Capture the cell that displays the provided text and extract its [x, y] central coordinate. 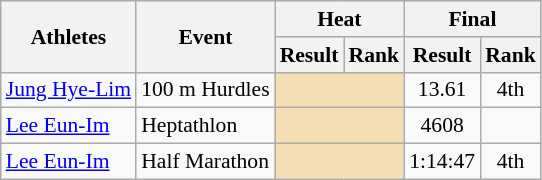
Event [205, 36]
1:14:47 [442, 162]
4608 [442, 126]
Heat [340, 19]
Jung Hye-Lim [68, 90]
Athletes [68, 36]
Final [472, 19]
100 m Hurdles [205, 90]
Heptathlon [205, 126]
Half Marathon [205, 162]
13.61 [442, 90]
